Identify which cell holds the provided text, then report its [X, Y] central coordinate. 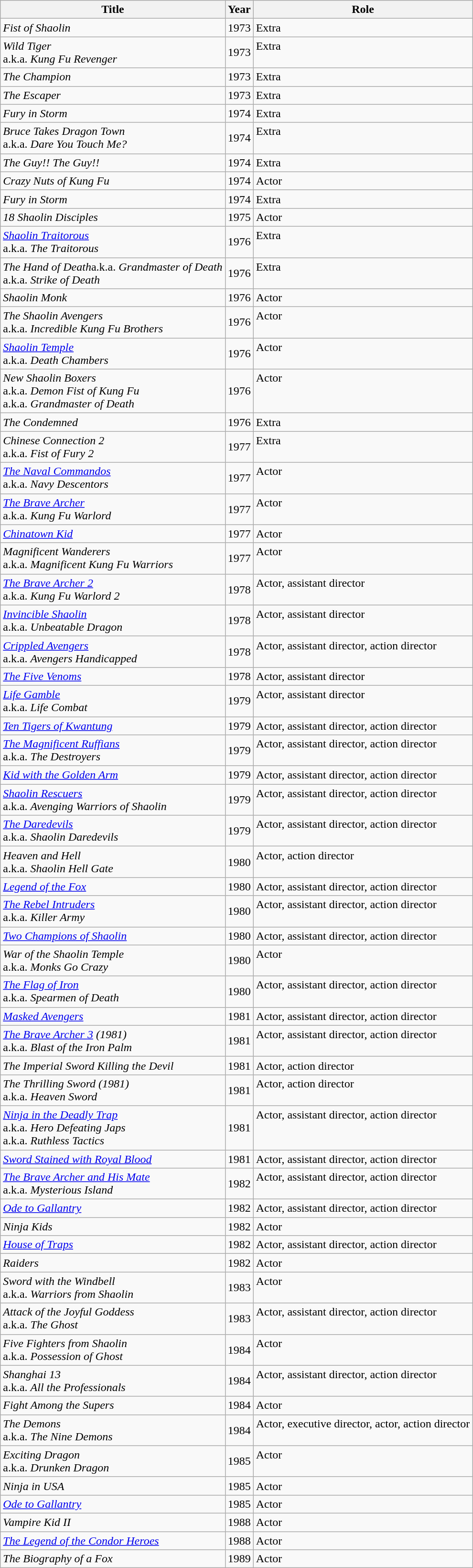
18 Shaolin Disciples [113, 217]
Magnificent Wanderers a.k.a. Magnificent Kung Fu Warriors [113, 559]
Wild Tigera.k.a. Kung Fu Revenger [113, 53]
Shaolin Traitorousa.k.a. The Traitorous [113, 242]
Raiders [113, 1263]
Shaolin Monk [113, 298]
Ninja Kids [113, 1227]
The Magnificent Ruffians a.k.a. The Destroyers [113, 751]
Attack of the Joyful Goddess a.k.a. The Ghost [113, 1319]
Ninja in USA [113, 1486]
The Brave Archer 2 a.k.a. Kung Fu Warlord 2 [113, 589]
Shanghai 13 a.k.a. All the Professionals [113, 1381]
The Brave Archer 3 (1981)a.k.a. Blast of the Iron Palm [113, 1041]
The Condemned [113, 422]
The Brave Archer and His Mate a.k.a. Mysterious Island [113, 1184]
Heaven and Hella.k.a. Shaolin Hell Gate [113, 862]
Sword with the Windbell a.k.a. Warriors from Shaolin [113, 1287]
The Naval Commandos a.k.a. Navy Descentors [113, 478]
The Flag of Iron a.k.a. Spearmen of Death [113, 992]
The Escaper [113, 95]
Crippled Avengers a.k.a. Avengers Handicapped [113, 651]
The Demonsa.k.a. The Nine Demons [113, 1430]
1975 [239, 217]
Exciting Dragon a.k.a. Drunken Dragon [113, 1461]
The Imperial Sword Killing the Devil [113, 1065]
Chinatown Kid [113, 534]
Ten Tigers of Kwantung [113, 725]
Five Fighters from Shaolin a.k.a. Possession of Ghost [113, 1349]
Bruce Takes Dragon Towna.k.a. Dare You Touch Me? [113, 138]
The Legend of the Condor Heroes [113, 1540]
The Daredevils a.k.a. Shaolin Daredevils [113, 831]
Fist of Shaolin [113, 28]
Crazy Nuts of Kung Fu [113, 181]
The Guy!! The Guy!! [113, 163]
The Thrilling Sword (1981)a.k.a. Heaven Sword [113, 1090]
War of the Shaolin Temple a.k.a. Monks Go Crazy [113, 960]
Fight Among the Supers [113, 1405]
Life Gamble a.k.a. Life Combat [113, 701]
The Shaolin Avengersa.k.a. Incredible Kung Fu Brothers [113, 322]
House of Traps [113, 1245]
Title [113, 10]
The Brave Archera.k.a. Kung Fu Warlord [113, 509]
Invincible Shaolina.k.a. Unbeatable Dragon [113, 621]
Year [239, 10]
Two Champions of Shaolin [113, 936]
1989 [239, 1559]
New Shaolin Boxersa.k.a. Demon Fist of Kung Fua.k.a. Grandmaster of Death [113, 391]
Ninja in the Deadly Trap a.k.a. Hero Defeating Japsa.k.a. Ruthless Tactics [113, 1128]
The Rebel Intrudersa.k.a. Killer Army [113, 911]
Shaolin Rescuers a.k.a. Avenging Warriors of Shaolin [113, 800]
Role [363, 10]
Chinese Connection 2 a.k.a. Fist of Fury 2 [113, 447]
Legend of the Fox [113, 887]
The Champion [113, 77]
Actor, executive director, actor, action director [363, 1430]
The Biography of a Fox [113, 1559]
Masked Avengers [113, 1016]
Sword Stained with Royal Blood [113, 1159]
Shaolin Temple a.k.a. Death Chambers [113, 354]
Kid with the Golden Arm [113, 775]
The Five Venoms [113, 676]
The Hand of Deatha.k.a. Grandmaster of Deatha.k.a. Strike of Death [113, 273]
Vampire Kid II [113, 1522]
